Search for the cell housing the specified text and yield its [x, y] center coordinate. 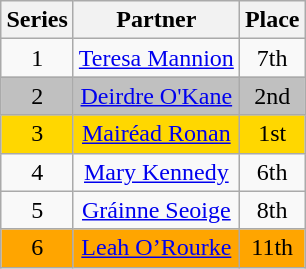
Series [37, 20]
Place [272, 20]
8th [272, 210]
4 [37, 172]
Mairéad Ronan [156, 134]
1 [37, 58]
5 [37, 210]
11th [272, 248]
Leah O’Rourke [156, 248]
Mary Kennedy [156, 172]
2nd [272, 96]
Teresa Mannion [156, 58]
1st [272, 134]
Deirdre O'Kane [156, 96]
6 [37, 248]
6th [272, 172]
2 [37, 96]
Partner [156, 20]
Gráinne Seoige [156, 210]
7th [272, 58]
3 [37, 134]
